Find where the given text appears and provide that cell's center as [X, Y] coordinate. 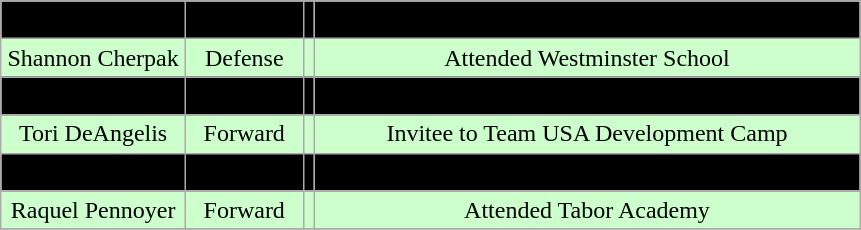
Attended Tabor Academy [587, 210]
Alicia Barry [94, 20]
Raquel Pennoyer [94, 210]
Played for Assabet Valley [587, 20]
Tori DeAngelis [94, 134]
Taylar Cianfarano [94, 96]
Led Duxbury HS to Massachusetts State Championship [587, 172]
Shannon Cherpak [94, 58]
Invitee to Team USA Development Camp [587, 134]
Goaltender [244, 172]
Rachel Myette [94, 172]
Member of Team USA U18 [587, 96]
Attended Westminster School [587, 58]
